Output the [X, Y] coordinate of the center of the cell containing the given text.  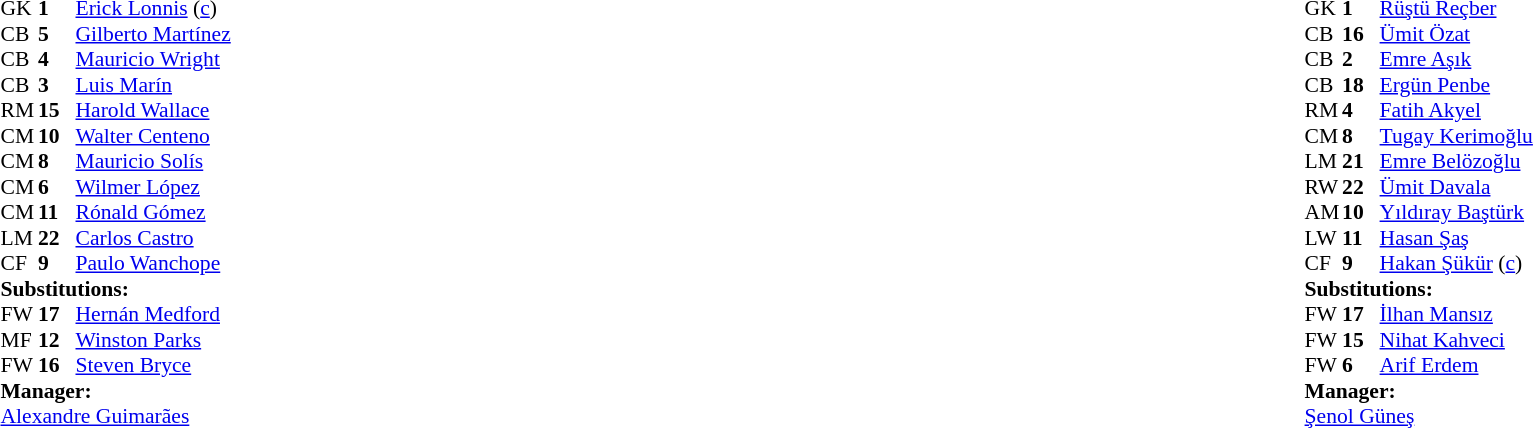
Ümit Davala [1456, 187]
Tugay Kerimoğlu [1456, 136]
Hakan Şükür (c) [1456, 263]
Winston Parks [154, 340]
Arif Erdem [1456, 365]
AM [1324, 213]
RW [1324, 187]
Walter Centeno [154, 136]
İlhan Mansız [1456, 315]
Paulo Wanchope [154, 263]
Luis Marín [154, 85]
Rónald Gómez [154, 213]
MF [19, 340]
21 [1361, 161]
18 [1361, 85]
Emre Belözoğlu [1456, 161]
Yıldıray Baştürk [1456, 213]
Hernán Medford [154, 315]
LW [1324, 238]
Emre Aşık [1456, 59]
Gilberto Martínez [154, 34]
Mauricio Solís [154, 161]
Harold Wallace [154, 111]
5 [57, 34]
3 [57, 85]
Mauricio Wright [154, 59]
Steven Bryce [154, 365]
2 [1361, 59]
Fatih Akyel [1456, 111]
Ergün Penbe [1456, 85]
Ümit Özat [1456, 34]
Wilmer López [154, 187]
Carlos Castro [154, 238]
Nihat Kahveci [1456, 340]
Hasan Şaş [1456, 238]
12 [57, 340]
